Find where the given text appears and provide that cell's center as (x, y) coordinate. 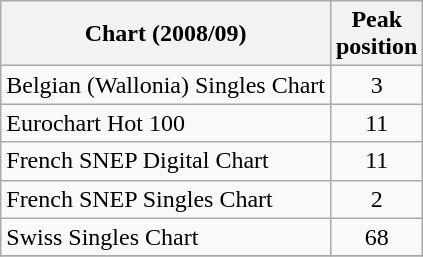
Belgian (Wallonia) Singles Chart (166, 85)
Eurochart Hot 100 (166, 123)
Peakposition (376, 34)
68 (376, 237)
3 (376, 85)
Chart (2008/09) (166, 34)
2 (376, 199)
French SNEP Digital Chart (166, 161)
Swiss Singles Chart (166, 237)
French SNEP Singles Chart (166, 199)
